Locate the cell with the specified text and output its (X, Y) center coordinate. 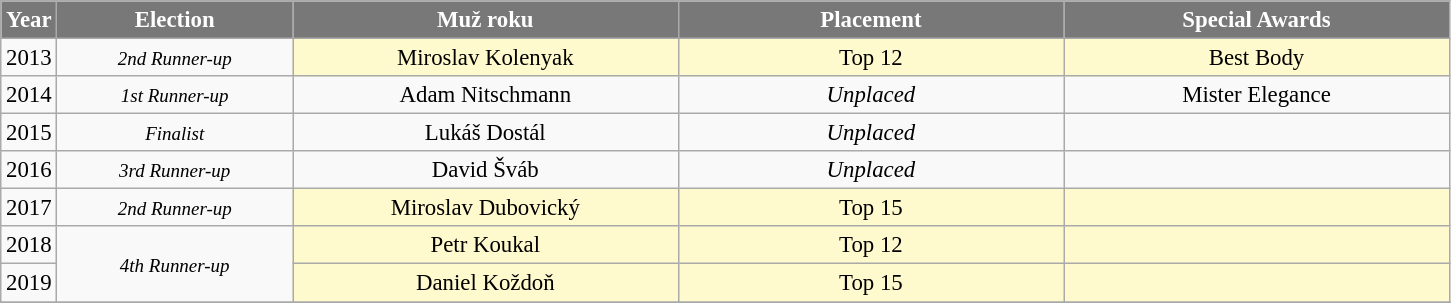
2013 (29, 58)
4th Runner-up (175, 264)
Miroslav Kolenyak (485, 58)
David Šváb (485, 170)
Election (175, 20)
Best Body (1257, 58)
2019 (29, 283)
Mister Elegance (1257, 95)
Miroslav Dubovický (485, 208)
2016 (29, 170)
Placement (871, 20)
Muž roku (485, 20)
3rd Runner-up (175, 170)
2018 (29, 245)
Daniel Koždoň (485, 283)
1st Runner-up (175, 95)
Finalist (175, 133)
2015 (29, 133)
Lukáš Dostál (485, 133)
Special Awards (1257, 20)
Year (29, 20)
2014 (29, 95)
2017 (29, 208)
Adam Nitschmann (485, 95)
Petr Koukal (485, 245)
